Determine the (x, y) coordinate at the center of the cell enclosing the given text.  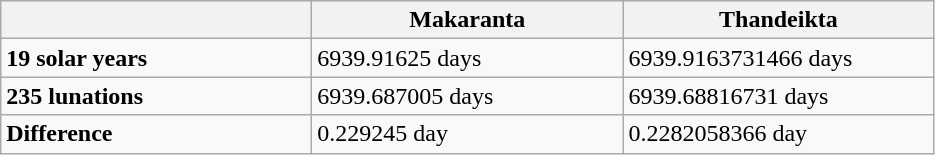
6939.687005 days (468, 96)
0.229245 day (468, 134)
6939.9163731466 days (778, 58)
Difference (156, 134)
Makaranta (468, 20)
19 solar years (156, 58)
235 lunations (156, 96)
0.2282058366 day (778, 134)
6939.68816731 days (778, 96)
6939.91625 days (468, 58)
Thandeikta (778, 20)
